Detect which cell encompasses the target text, then output its (X, Y) center coordinate. 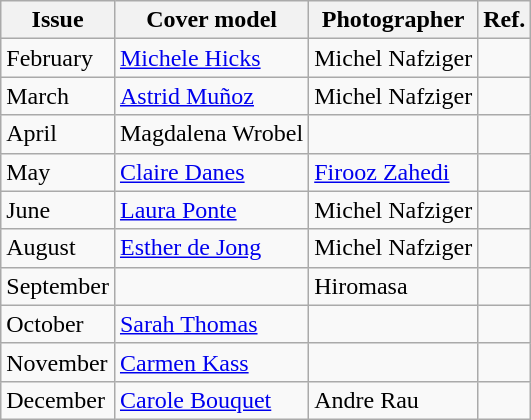
Esther de Jong (211, 248)
Astrid Muñoz (211, 96)
Cover model (211, 20)
October (58, 324)
September (58, 286)
May (58, 172)
December (58, 400)
Michele Hicks (211, 58)
March (58, 96)
Magdalena Wrobel (211, 134)
Laura Ponte (211, 210)
Photographer (394, 20)
August (58, 248)
February (58, 58)
June (58, 210)
Firooz Zahedi (394, 172)
Ref. (504, 20)
Issue (58, 20)
Hiromasa (394, 286)
Carole Bouquet (211, 400)
Claire Danes (211, 172)
November (58, 362)
Carmen Kass (211, 362)
Andre Rau (394, 400)
April (58, 134)
Sarah Thomas (211, 324)
